Scan for the cell matching the given text and deliver its [x, y] coordinate at center. 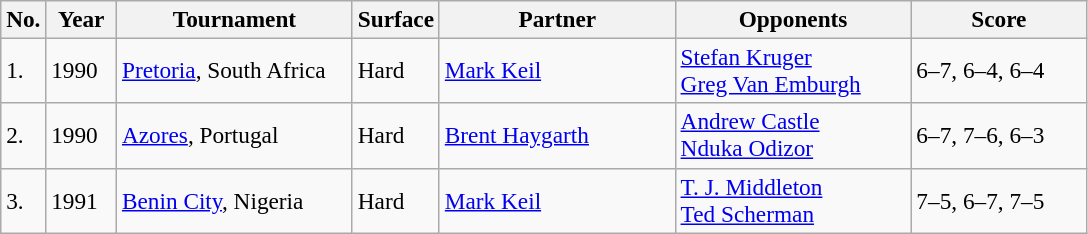
Partner [557, 19]
Tournament [235, 19]
Stefan Kruger Greg Van Emburgh [793, 70]
Brent Haygarth [557, 136]
7–5, 6–7, 7–5 [999, 200]
Year [82, 19]
1991 [82, 200]
3. [24, 200]
Surface [396, 19]
Benin City, Nigeria [235, 200]
Pretoria, South Africa [235, 70]
No. [24, 19]
6–7, 6–4, 6–4 [999, 70]
Score [999, 19]
Andrew Castle Nduka Odizor [793, 136]
2. [24, 136]
T. J. Middleton Ted Scherman [793, 200]
Azores, Portugal [235, 136]
Opponents [793, 19]
6–7, 7–6, 6–3 [999, 136]
1. [24, 70]
